Extract the (X, Y) coordinate from the center of the cell holding the provided text.  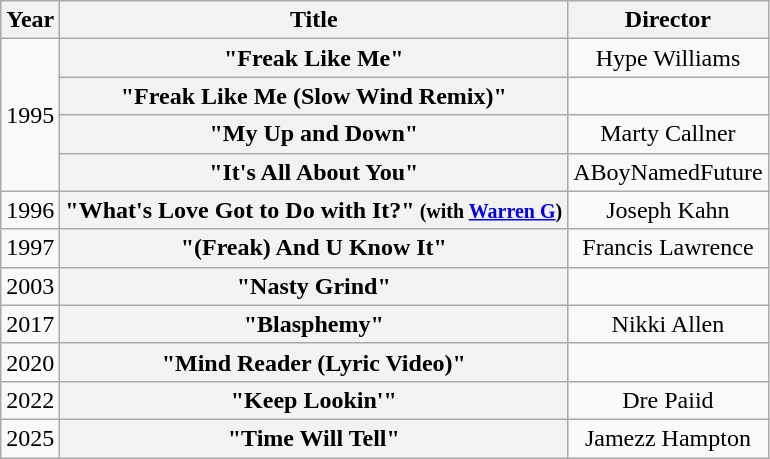
1995 (30, 115)
"Time Will Tell" (314, 438)
"Freak Like Me (Slow Wind Remix)" (314, 96)
"My Up and Down" (314, 134)
2020 (30, 362)
Francis Lawrence (668, 248)
1996 (30, 210)
"Blasphemy" (314, 324)
"Mind Reader (Lyric Video)" (314, 362)
ABoyNamedFuture (668, 172)
"Keep Lookin'" (314, 400)
2025 (30, 438)
Year (30, 20)
Dre Paiid (668, 400)
Jamezz Hampton (668, 438)
Nikki Allen (668, 324)
Marty Callner (668, 134)
"(Freak) And U Know It" (314, 248)
2003 (30, 286)
"Freak Like Me" (314, 58)
Title (314, 20)
1997 (30, 248)
Joseph Kahn (668, 210)
2022 (30, 400)
Director (668, 20)
Hype Williams (668, 58)
"It's All About You" (314, 172)
2017 (30, 324)
"Nasty Grind" (314, 286)
"What's Love Got to Do with It?" (with Warren G) (314, 210)
